Detect which cell encompasses the target text, then output its [X, Y] center coordinate. 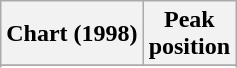
Peakposition [189, 34]
Chart (1998) [72, 34]
